Scan for the cell matching the given text and deliver its (X, Y) coordinate at center. 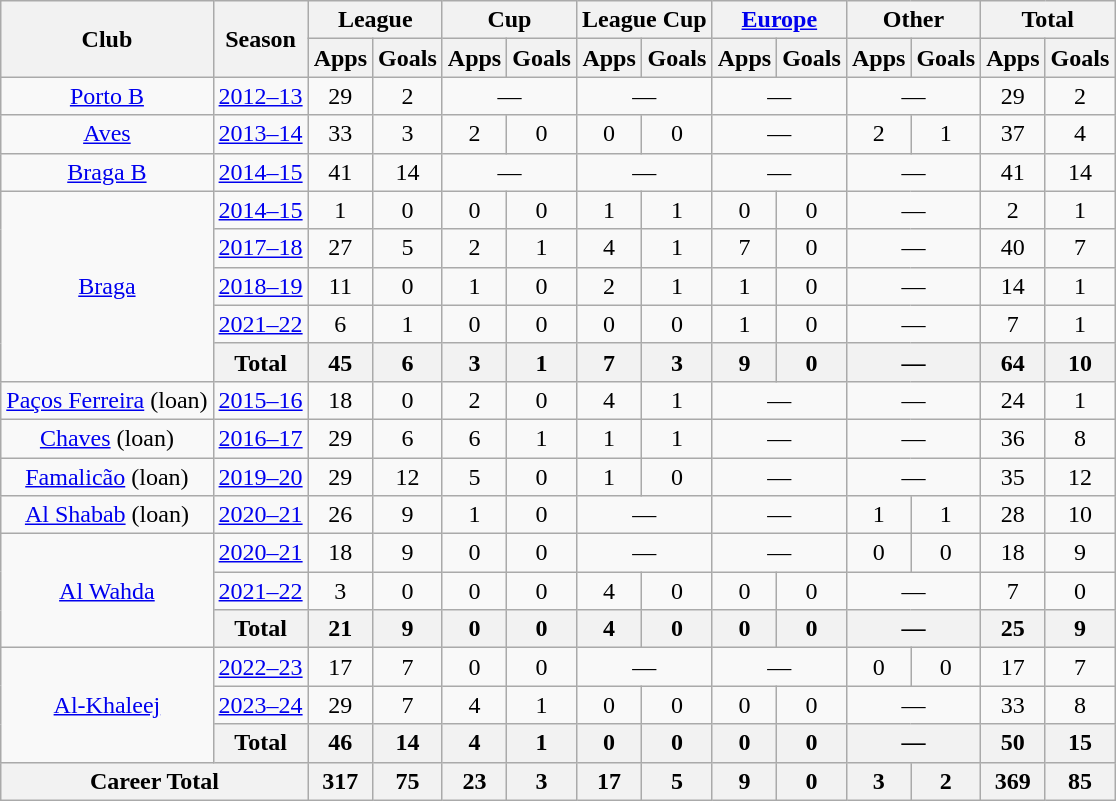
23 (474, 781)
28 (1013, 515)
Club (107, 39)
2018–19 (260, 286)
Famalicão (loan) (107, 477)
Al Wahda (107, 591)
Paços Ferreira (loan) (107, 400)
15 (1080, 743)
Cup (509, 20)
24 (1013, 400)
36 (1013, 438)
Season (260, 39)
317 (340, 781)
45 (340, 362)
2016–17 (260, 438)
50 (1013, 743)
2015–16 (260, 400)
37 (1013, 134)
64 (1013, 362)
2012–13 (260, 96)
2023–24 (260, 705)
Europe (779, 20)
2017–18 (260, 248)
2022–23 (260, 667)
Braga B (107, 172)
85 (1080, 781)
35 (1013, 477)
Chaves (loan) (107, 438)
75 (408, 781)
League (375, 20)
2019–20 (260, 477)
11 (340, 286)
369 (1013, 781)
27 (340, 248)
Career Total (154, 781)
25 (1013, 629)
26 (340, 515)
2013–14 (260, 134)
Braga (107, 286)
League Cup (644, 20)
46 (340, 743)
Aves (107, 134)
Al Shabab (loan) (107, 515)
Porto B (107, 96)
Other (913, 20)
21 (340, 629)
Al-Khaleej (107, 705)
40 (1013, 248)
